Pinpoint the cell where the given text exists, returning its (x, y) midpoint coordinate. 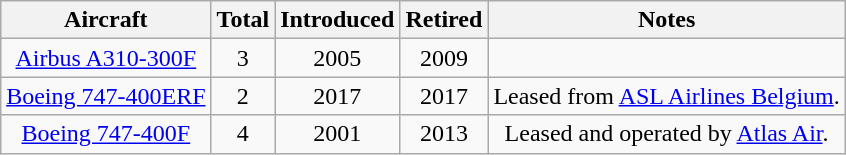
2001 (338, 134)
Boeing 747-400F (106, 134)
Leased from ASL Airlines Belgium. (666, 96)
Total (243, 20)
Boeing 747-400ERF (106, 96)
Aircraft (106, 20)
Airbus A310-300F (106, 58)
2013 (444, 134)
Notes (666, 20)
Leased and operated by Atlas Air. (666, 134)
2005 (338, 58)
Introduced (338, 20)
4 (243, 134)
Retired (444, 20)
3 (243, 58)
2 (243, 96)
2009 (444, 58)
